Search for the cell housing the specified text and yield its (x, y) center coordinate. 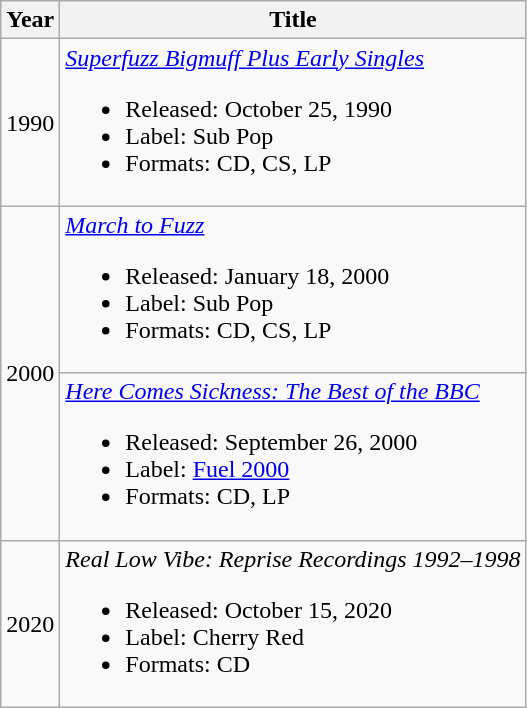
Here Comes Sickness: The Best of the BBCReleased: September 26, 2000Label: Fuel 2000Formats: CD, LP (293, 456)
Real Low Vibe: Reprise Recordings 1992–1998Released: October 15, 2020Label: Cherry RedFormats: CD (293, 624)
2000 (30, 373)
2020 (30, 624)
Year (30, 20)
March to FuzzReleased: January 18, 2000Label: Sub PopFormats: CD, CS, LP (293, 290)
Title (293, 20)
1990 (30, 122)
Superfuzz Bigmuff Plus Early SinglesReleased: October 25, 1990Label: Sub PopFormats: CD, CS, LP (293, 122)
